Return the [X, Y] coordinate for the center point of the cell that contains the specified text.  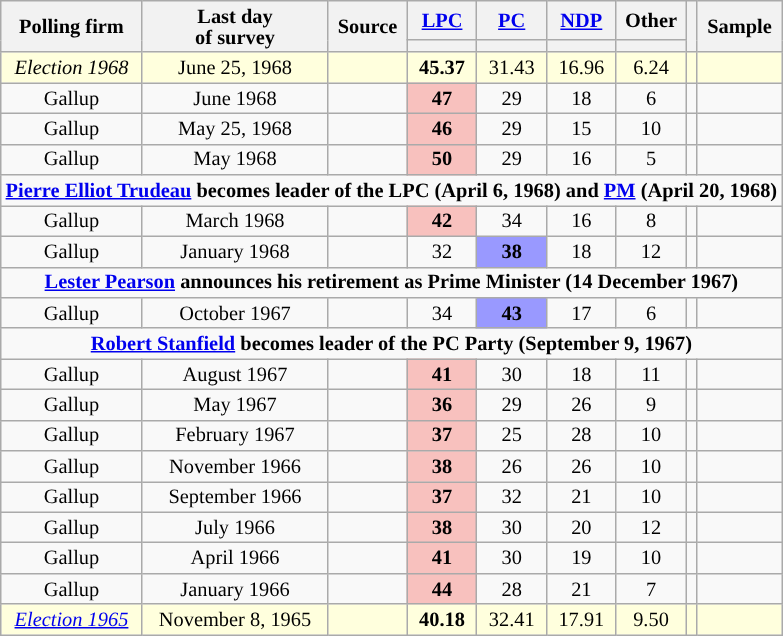
Lester Pearson announces his retirement as Prime Minister (14 December 1967) [392, 282]
March 1968 [235, 220]
44 [442, 588]
Election 1968 [72, 68]
Polling firm [72, 26]
16.96 [582, 68]
April 1966 [235, 558]
40.18 [442, 620]
17.91 [582, 620]
25 [512, 436]
11 [651, 374]
47 [442, 98]
Last day of survey [235, 26]
NDP [582, 20]
May 25, 1968 [235, 128]
7 [651, 588]
October 1967 [235, 312]
July 1966 [235, 528]
September 1966 [235, 496]
6.24 [651, 68]
9.50 [651, 620]
January 1966 [235, 588]
9 [651, 404]
Sample [740, 26]
32.41 [512, 620]
August 1967 [235, 374]
January 1968 [235, 252]
36 [442, 404]
31.43 [512, 68]
Pierre Elliot Trudeau becomes leader of the LPC (April 6, 1968) and PM (April 20, 1968) [392, 190]
42 [442, 220]
February 1967 [235, 436]
46 [442, 128]
Robert Stanfield becomes leader of the PC Party (September 9, 1967) [392, 344]
November 1966 [235, 466]
Election 1965 [72, 620]
May 1968 [235, 160]
June 1968 [235, 98]
5 [651, 160]
17 [582, 312]
November 8, 1965 [235, 620]
50 [442, 160]
Other [651, 20]
19 [582, 558]
8 [651, 220]
LPC [442, 20]
45.37 [442, 68]
20 [582, 528]
Source [368, 26]
15 [582, 128]
June 25, 1968 [235, 68]
43 [512, 312]
PC [512, 20]
May 1967 [235, 404]
